Pinpoint the cell where the given text exists, returning its (X, Y) midpoint coordinate. 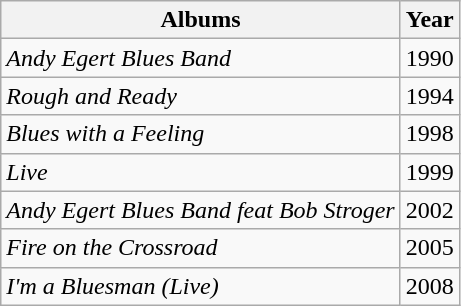
Live (200, 172)
2005 (430, 248)
Albums (200, 20)
Andy Egert Blues Band feat Bob Stroger (200, 210)
1999 (430, 172)
1994 (430, 96)
1998 (430, 134)
Blues with a Feeling (200, 134)
2002 (430, 210)
I'm a Bluesman (Live) (200, 286)
1990 (430, 58)
Year (430, 20)
Rough and Ready (200, 96)
Andy Egert Blues Band (200, 58)
Fire on the Crossroad (200, 248)
2008 (430, 286)
